Return the [x, y] coordinate for the center point of the cell that contains the specified text.  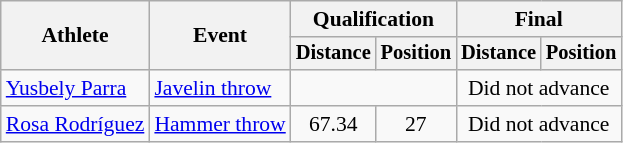
Hammer throw [220, 124]
27 [416, 124]
Event [220, 36]
Final [538, 19]
Qualification [374, 19]
Rosa Rodríguez [76, 124]
Javelin throw [220, 88]
Athlete [76, 36]
Yusbely Parra [76, 88]
67.34 [334, 124]
